Identify which cell holds the provided text, then report its (X, Y) central coordinate. 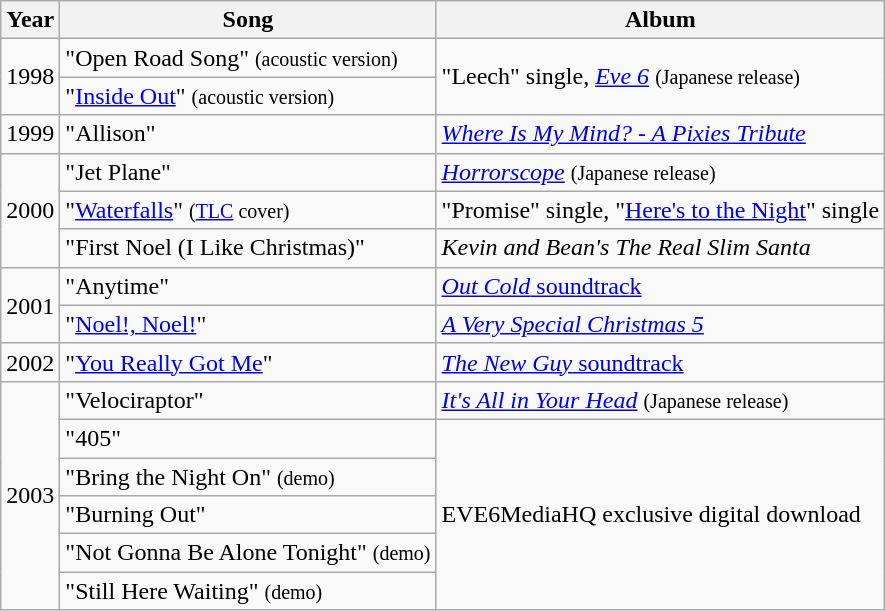
"Inside Out" (acoustic version) (248, 96)
A Very Special Christmas 5 (660, 324)
"Jet Plane" (248, 172)
The New Guy soundtrack (660, 362)
Song (248, 20)
2000 (30, 210)
"Leech" single, Eve 6 (Japanese release) (660, 77)
EVE6MediaHQ exclusive digital download (660, 514)
"405" (248, 438)
2003 (30, 495)
"Open Road Song" (acoustic version) (248, 58)
"Bring the Night On" (demo) (248, 477)
Where Is My Mind? - A Pixies Tribute (660, 134)
Horrorscope (Japanese release) (660, 172)
2002 (30, 362)
"Promise" single, "Here's to the Night" single (660, 210)
"Not Gonna Be Alone Tonight" (demo) (248, 553)
"Allison" (248, 134)
"Still Here Waiting" (demo) (248, 591)
"Waterfalls" (TLC cover) (248, 210)
"Noel!, Noel!" (248, 324)
It's All in Your Head (Japanese release) (660, 400)
Album (660, 20)
Kevin and Bean's The Real Slim Santa (660, 248)
"You Really Got Me" (248, 362)
"Velociraptor" (248, 400)
Year (30, 20)
2001 (30, 305)
"Anytime" (248, 286)
"Burning Out" (248, 515)
1999 (30, 134)
1998 (30, 77)
Out Cold soundtrack (660, 286)
"First Noel (I Like Christmas)" (248, 248)
